Search for the cell housing the specified text and yield its [x, y] center coordinate. 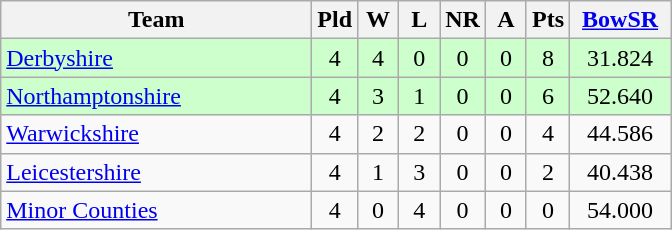
44.586 [620, 134]
W [378, 20]
6 [548, 96]
8 [548, 58]
A [506, 20]
52.640 [620, 96]
40.438 [620, 172]
Team [156, 20]
Warwickshire [156, 134]
Pld [335, 20]
31.824 [620, 58]
Minor Counties [156, 210]
NR [463, 20]
BowSR [620, 20]
54.000 [620, 210]
Derbyshire [156, 58]
Northamptonshire [156, 96]
Pts [548, 20]
L [420, 20]
Leicestershire [156, 172]
